Provide the [X, Y] coordinate of the cell's center where the given text is located.  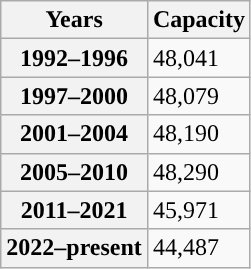
48,290 [198, 172]
48,190 [198, 134]
2005–2010 [74, 172]
2011–2021 [74, 210]
48,079 [198, 96]
Capacity [198, 20]
1997–2000 [74, 96]
48,041 [198, 58]
44,487 [198, 248]
45,971 [198, 210]
Years [74, 20]
2001–2004 [74, 134]
2022–present [74, 248]
1992–1996 [74, 58]
